Find where the given text appears and provide that cell's center as [X, Y] coordinate. 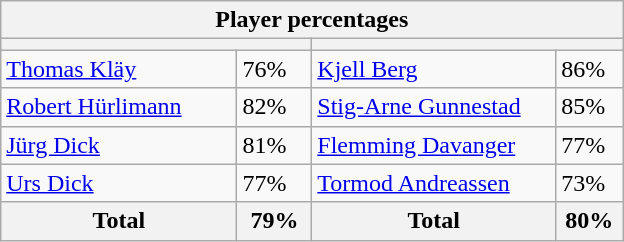
Jürg Dick [119, 145]
79% [274, 221]
81% [274, 145]
Player percentages [312, 20]
Kjell Berg [434, 69]
Stig-Arne Gunnestad [434, 107]
76% [274, 69]
86% [590, 69]
Robert Hürlimann [119, 107]
82% [274, 107]
73% [590, 183]
85% [590, 107]
Thomas Kläy [119, 69]
Tormod Andreassen [434, 183]
80% [590, 221]
Flemming Davanger [434, 145]
Urs Dick [119, 183]
